Determine the [X, Y] coordinate at the center of the cell enclosing the given text.  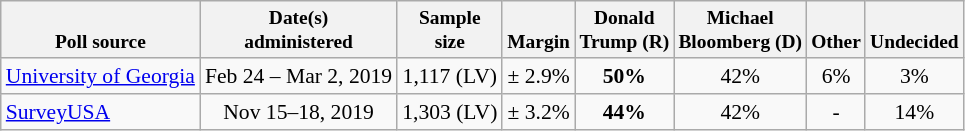
Feb 24 – Mar 2, 2019 [298, 76]
50% [624, 76]
14% [914, 112]
DonaldTrump (R) [624, 30]
Undecided [914, 30]
MichaelBloomberg (D) [740, 30]
Margin [538, 30]
University of Georgia [100, 76]
1,303 (LV) [450, 112]
SurveyUSA [100, 112]
3% [914, 76]
Other [836, 30]
± 2.9% [538, 76]
Date(s)administered [298, 30]
1,117 (LV) [450, 76]
Nov 15–18, 2019 [298, 112]
Samplesize [450, 30]
Poll source [100, 30]
± 3.2% [538, 112]
6% [836, 76]
44% [624, 112]
- [836, 112]
